From the cell containing the given text, extract its center point as [X, Y] coordinate. 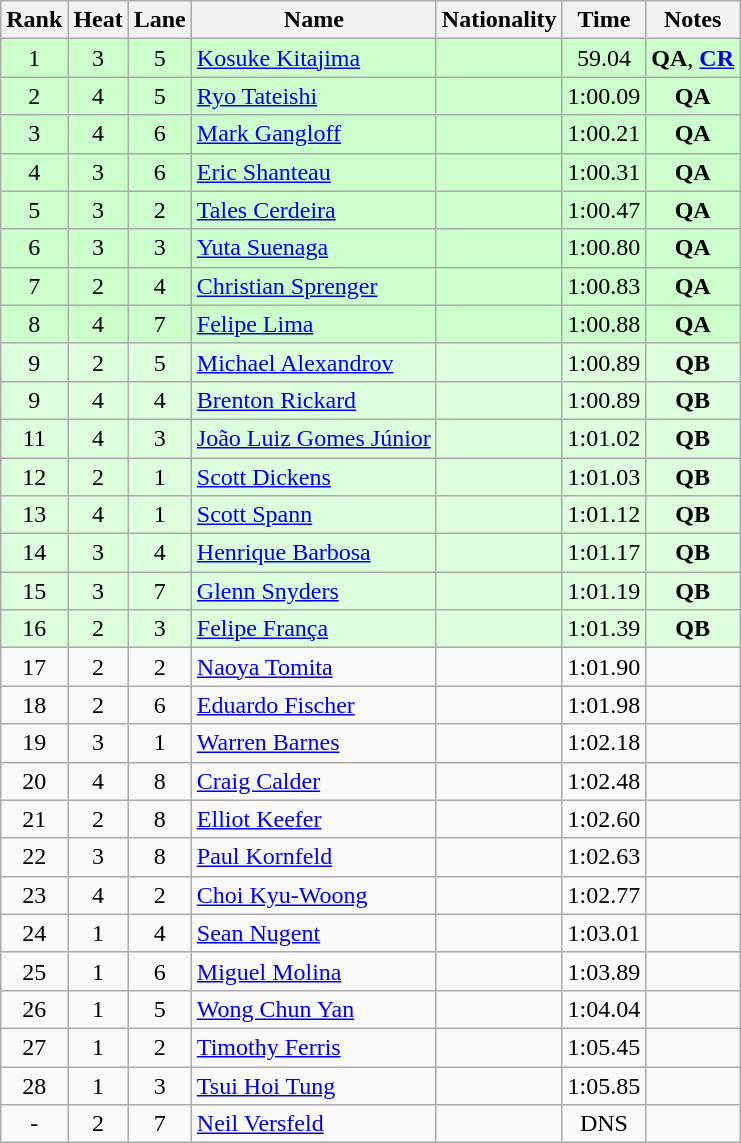
Wong Chun Yan [314, 1009]
19 [34, 743]
Glenn Snyders [314, 591]
28 [34, 1085]
14 [34, 553]
1:01.19 [604, 591]
1:05.85 [604, 1085]
16 [34, 629]
Neil Versfeld [314, 1124]
1:01.17 [604, 553]
25 [34, 971]
26 [34, 1009]
20 [34, 781]
1:01.98 [604, 705]
- [34, 1124]
Ryo Tateishi [314, 96]
Scott Dickens [314, 477]
1:00.31 [604, 172]
Notes [693, 20]
Paul Kornfeld [314, 857]
Warren Barnes [314, 743]
Name [314, 20]
Rank [34, 20]
1:02.77 [604, 895]
1:00.83 [604, 286]
1:03.01 [604, 933]
Kosuke Kitajima [314, 58]
Felipe Lima [314, 324]
1:02.60 [604, 819]
Naoya Tomita [314, 667]
Eduardo Fischer [314, 705]
1:00.47 [604, 210]
21 [34, 819]
Elliot Keefer [314, 819]
Miguel Molina [314, 971]
1:02.63 [604, 857]
1:02.18 [604, 743]
1:01.03 [604, 477]
22 [34, 857]
1:00.88 [604, 324]
13 [34, 515]
Time [604, 20]
59.04 [604, 58]
Tales Cerdeira [314, 210]
DNS [604, 1124]
Timothy Ferris [314, 1047]
Eric Shanteau [314, 172]
Lane [160, 20]
1:00.80 [604, 248]
Mark Gangloff [314, 134]
12 [34, 477]
Brenton Rickard [314, 400]
Yuta Suenaga [314, 248]
23 [34, 895]
Felipe França [314, 629]
Scott Spann [314, 515]
1:00.21 [604, 134]
1:04.04 [604, 1009]
1:02.48 [604, 781]
1:01.12 [604, 515]
1:03.89 [604, 971]
1:01.39 [604, 629]
Choi Kyu-Woong [314, 895]
18 [34, 705]
1:05.45 [604, 1047]
15 [34, 591]
27 [34, 1047]
Sean Nugent [314, 933]
1:01.90 [604, 667]
17 [34, 667]
24 [34, 933]
11 [34, 438]
João Luiz Gomes Júnior [314, 438]
Michael Alexandrov [314, 362]
Heat [98, 20]
QA, CR [693, 58]
Craig Calder [314, 781]
Christian Sprenger [314, 286]
1:00.09 [604, 96]
Henrique Barbosa [314, 553]
Nationality [499, 20]
1:01.02 [604, 438]
Tsui Hoi Tung [314, 1085]
